Locate the cell with the specified text and output its (x, y) center coordinate. 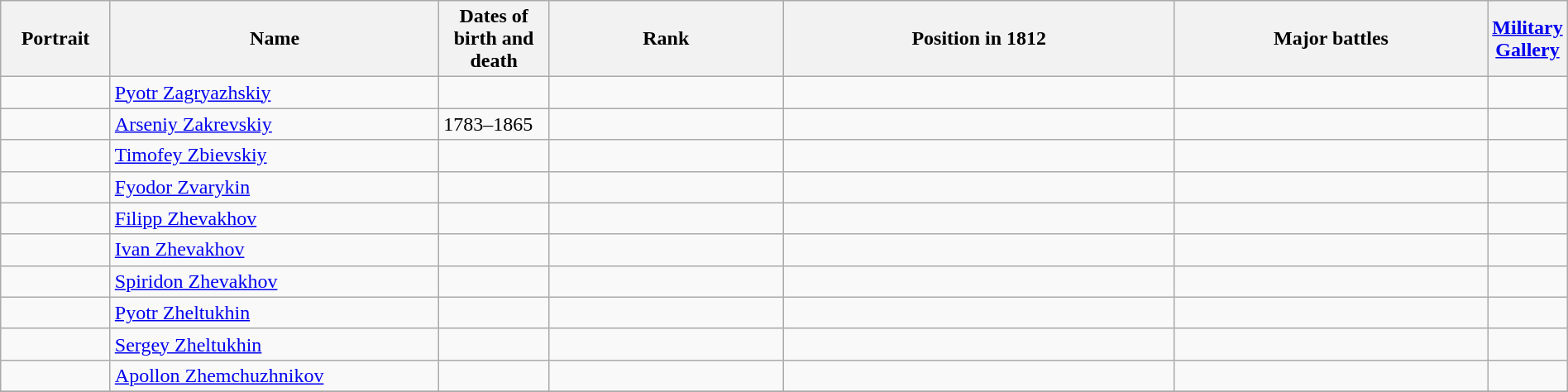
1783–1865 (495, 124)
Rank (666, 39)
Dates of birth and death (495, 39)
Portrait (56, 39)
Position in 1812 (979, 39)
Filipp Zhevakhov (275, 218)
Sergey Zheltukhin (275, 344)
Military Gallery (1527, 39)
Timofey Zbievskiy (275, 155)
Name (275, 39)
Apollon Zhemchuzhnikov (275, 375)
Major battles (1331, 39)
Arseniy Zakrevskiy (275, 124)
Ivan Zhevakhov (275, 250)
Pyotr Zagryazhskiy (275, 93)
Spiridon Zhevakhov (275, 281)
Pyotr Zheltukhin (275, 313)
Fyodor Zvarykin (275, 187)
